Detect which cell encompasses the target text, then output its [X, Y] center coordinate. 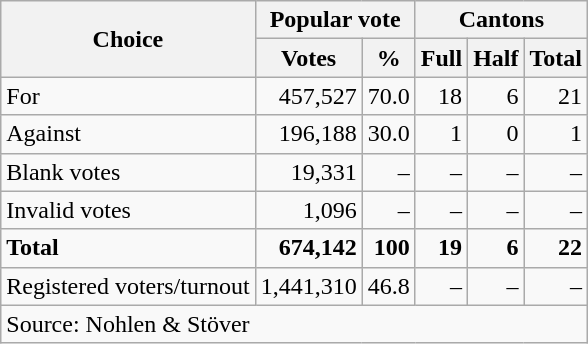
19,331 [308, 172]
19 [441, 248]
Full [441, 58]
% [388, 58]
Popular vote [335, 20]
For [128, 96]
1,096 [308, 210]
Source: Nohlen & Stöver [294, 324]
Registered voters/turnout [128, 286]
Choice [128, 39]
Cantons [501, 20]
674,142 [308, 248]
22 [556, 248]
30.0 [388, 134]
46.8 [388, 286]
Blank votes [128, 172]
Against [128, 134]
Invalid votes [128, 210]
100 [388, 248]
70.0 [388, 96]
0 [496, 134]
21 [556, 96]
Half [496, 58]
196,188 [308, 134]
Votes [308, 58]
18 [441, 96]
1,441,310 [308, 286]
457,527 [308, 96]
